Identify which cell holds the provided text, then report its (x, y) central coordinate. 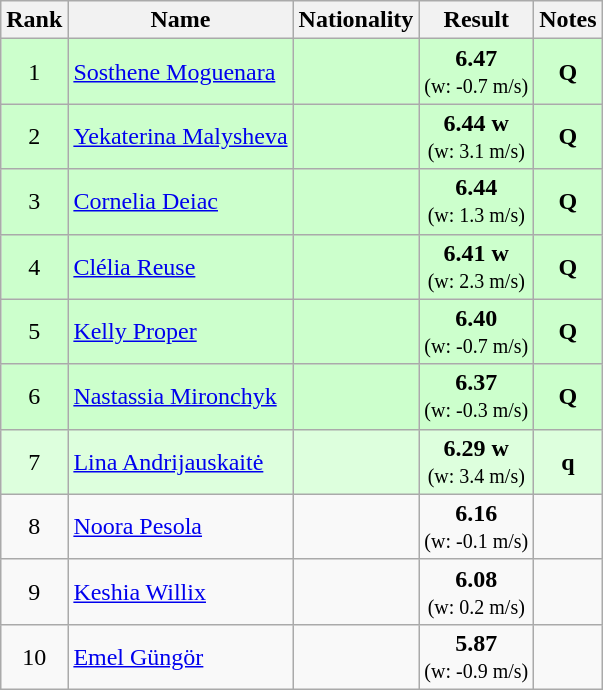
Clélia Reuse (180, 266)
Yekaterina Malysheva (180, 136)
Kelly Proper (180, 332)
10 (34, 656)
Cornelia Deiac (180, 202)
Noora Pesola (180, 526)
6 (34, 396)
Nastassia Mironchyk (180, 396)
Rank (34, 20)
Emel Güngör (180, 656)
2 (34, 136)
6.41 w(w: 2.3 m/s) (476, 266)
6.08(w: 0.2 m/s) (476, 592)
9 (34, 592)
Keshia Willix (180, 592)
6.37(w: -0.3 m/s) (476, 396)
5.87(w: -0.9 m/s) (476, 656)
Result (476, 20)
3 (34, 202)
6.40(w: -0.7 m/s) (476, 332)
8 (34, 526)
Lina Andrijauskaitė (180, 462)
5 (34, 332)
6.29 w(w: 3.4 m/s) (476, 462)
6.44 w(w: 3.1 m/s) (476, 136)
6.16(w: -0.1 m/s) (476, 526)
Name (180, 20)
4 (34, 266)
Nationality (356, 20)
1 (34, 72)
6.47(w: -0.7 m/s) (476, 72)
q (568, 462)
Sosthene Moguenara (180, 72)
7 (34, 462)
6.44(w: 1.3 m/s) (476, 202)
Notes (568, 20)
